Search for the cell housing the specified text and yield its [x, y] center coordinate. 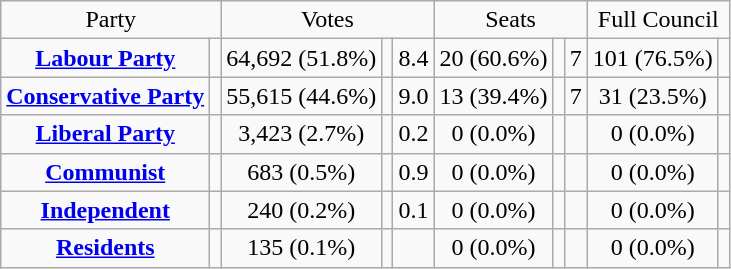
8.4 [414, 58]
0.2 [414, 134]
Liberal Party [106, 134]
Party [111, 20]
683 (0.5%) [302, 172]
Seats [510, 20]
64,692 (51.8%) [302, 58]
31 (23.5%) [652, 96]
0.9 [414, 172]
13 (39.4%) [494, 96]
240 (0.2%) [302, 210]
55,615 (44.6%) [302, 96]
Full Council [658, 20]
9.0 [414, 96]
Communist [106, 172]
Independent [106, 210]
Votes [328, 20]
135 (0.1%) [302, 248]
Labour Party [106, 58]
Conservative Party [106, 96]
20 (60.6%) [494, 58]
0.1 [414, 210]
Residents [106, 248]
3,423 (2.7%) [302, 134]
101 (76.5%) [652, 58]
